Pinpoint the cell where the given text exists, returning its [x, y] midpoint coordinate. 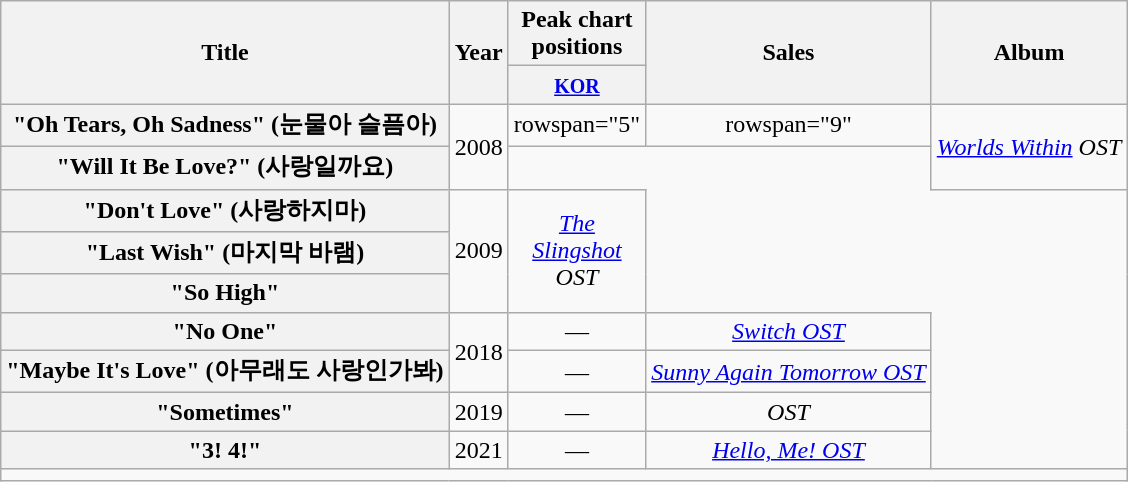
"Maybe It's Love" (아무래도 사랑인가봐) [225, 372]
"Sometimes" [225, 412]
"3! 4!" [225, 450]
"Last Wish" (마지막 바램) [225, 254]
Sales [789, 52]
The Slingshot OST [577, 250]
OST [789, 412]
"Will It Be Love?" (사랑일까요) [225, 168]
Year [478, 52]
Sunny Again Tomorrow OST [789, 372]
2019 [478, 412]
2018 [478, 352]
"No One" [225, 331]
Switch OST [789, 331]
Peak chart positions [577, 34]
Title [225, 52]
"Don't Love" (사랑하지마) [225, 210]
2021 [478, 450]
2008 [478, 146]
"Oh Tears, Oh Sadness" (눈물아 슬픔아) [225, 126]
KOR [577, 85]
Hello, Me! OST [789, 450]
Worlds Within OST [1029, 146]
rowspan="5" [577, 126]
2009 [478, 250]
Album [1029, 52]
rowspan="9" [789, 126]
"So High" [225, 293]
